Provide the (x, y) coordinate of the cell's center where the given text is located.  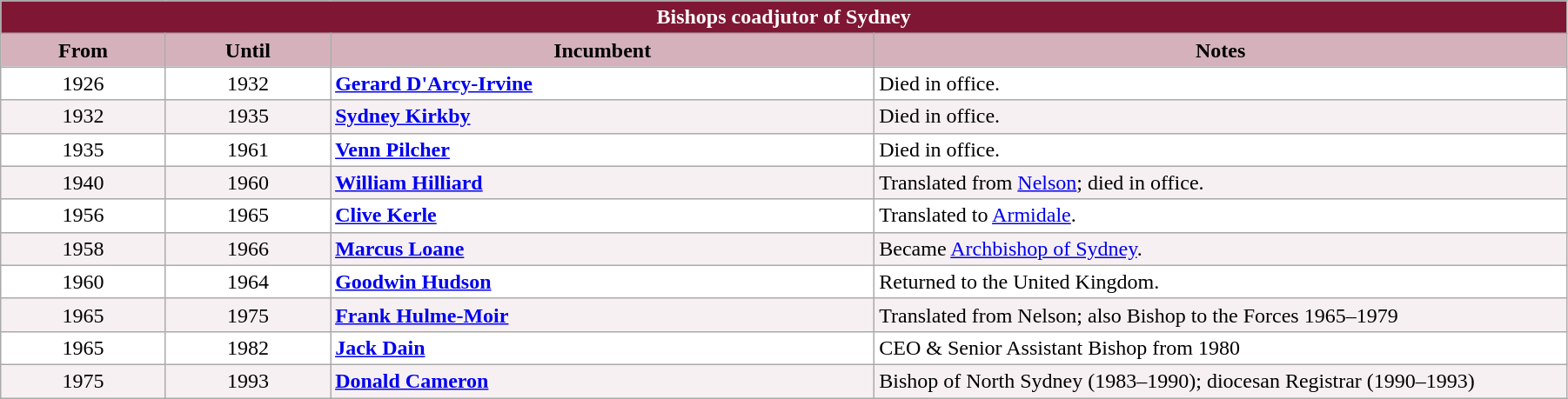
Jack Dain (602, 348)
From (84, 50)
Frank Hulme-Moir (602, 315)
1964 (247, 282)
Donald Cameron (602, 381)
Bishops coadjutor of Sydney (784, 17)
CEO & Senior Assistant Bishop from 1980 (1221, 348)
Notes (1221, 50)
Sydney Kirkby (602, 116)
Bishop of North Sydney (1983–1990); diocesan Registrar (1990–1993) (1221, 381)
1961 (247, 150)
1940 (84, 183)
Returned to the United Kingdom. (1221, 282)
Became Archbishop of Sydney. (1221, 249)
1956 (84, 216)
Venn Pilcher (602, 150)
1958 (84, 249)
Incumbent (602, 50)
Translated from Nelson; died in office. (1221, 183)
1966 (247, 249)
Goodwin Hudson (602, 282)
1982 (247, 348)
Clive Kerle (602, 216)
Marcus Loane (602, 249)
Translated to Armidale. (1221, 216)
Until (247, 50)
William Hilliard (602, 183)
1993 (247, 381)
1926 (84, 83)
Gerard D'Arcy-Irvine (602, 83)
Translated from Nelson; also Bishop to the Forces 1965–1979 (1221, 315)
